Provide the (x, y) coordinate of the cell's center where the given text is located.  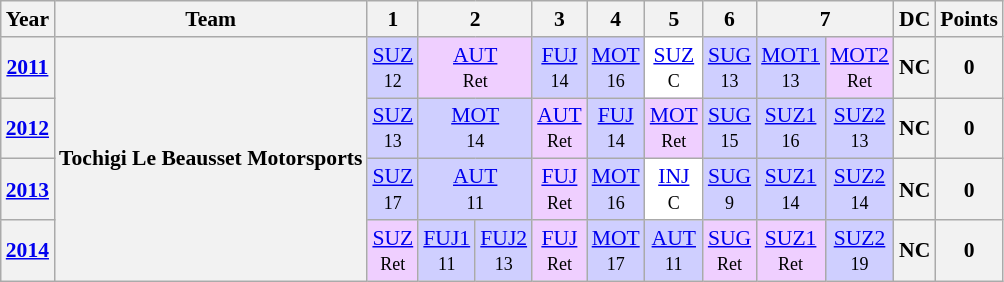
SUZ17 (392, 190)
MOT14 (475, 128)
FUJ213 (504, 250)
MOT17 (616, 250)
2012 (28, 128)
SUG9 (730, 190)
SUGRet (730, 250)
SUZ214 (860, 190)
SUG15 (730, 128)
2014 (28, 250)
SUG13 (730, 68)
FUJ111 (446, 250)
MOT2Ret (860, 68)
2011 (28, 68)
SUZ213 (860, 128)
Year (28, 19)
1 (392, 19)
2 (475, 19)
SUZ114 (790, 190)
MOTRet (674, 128)
SUZC (674, 68)
2013 (28, 190)
6 (730, 19)
SUZ116 (790, 128)
4 (616, 19)
MOT113 (790, 68)
3 (559, 19)
SUZ13 (392, 128)
SUZ1Ret (790, 250)
INJC (674, 190)
SUZ12 (392, 68)
Tochigi Le Beausset Motorsports (210, 159)
7 (825, 19)
SUZ219 (860, 250)
SUZRet (392, 250)
Points (969, 19)
Team (210, 19)
5 (674, 19)
DC (914, 19)
